For the text-containing cell, return its midpoint in [x, y] coordinate format. 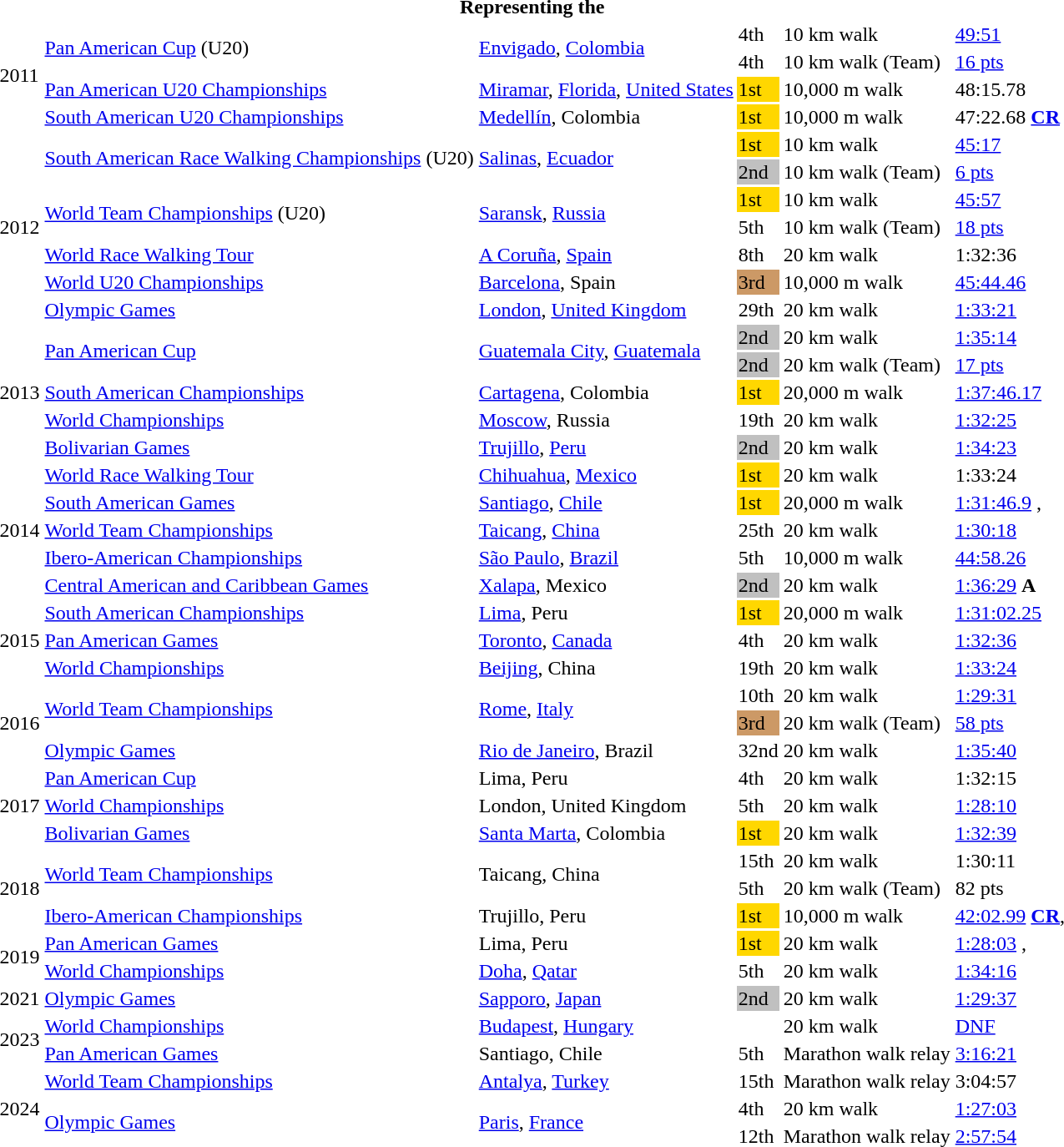
8th [758, 255]
Envigado, Colombia [606, 48]
Central American and Caribbean Games [259, 585]
Rio de Janeiro, Brazil [606, 750]
South American Race Walking Championships (U20) [259, 159]
South American U20 Championships [259, 117]
Rome, Italy [606, 710]
Xalapa, Mexico [606, 585]
South American Games [259, 503]
A Coruña, Spain [606, 255]
25th [758, 530]
Barcelona, Spain [606, 282]
29th [758, 310]
Beijing, China [606, 668]
Antalya, Turkey [606, 1081]
Pan American U20 Championships [259, 89]
Sapporo, Japan [606, 998]
Doha, Qatar [606, 971]
Budapest, Hungary [606, 1026]
Medellín, Colombia [606, 117]
Moscow, Russia [606, 420]
Guatemala City, Guatemala [606, 351]
World U20 Championships [259, 282]
Pan American Cup (U20) [259, 48]
Salinas, Ecuador [606, 159]
Santa Marta, Colombia [606, 833]
Saransk, Russia [606, 214]
Toronto, Canada [606, 640]
World Team Championships (U20) [259, 214]
Cartagena, Colombia [606, 392]
10th [758, 695]
Chihuahua, Mexico [606, 475]
São Paulo, Brazil [606, 558]
32nd [758, 750]
Miramar, Florida, United States [606, 89]
